Capture the cell that displays the provided text and extract its (X, Y) central coordinate. 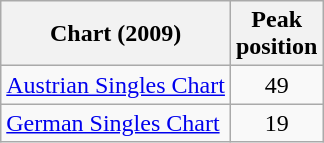
49 (276, 85)
Chart (2009) (116, 34)
19 (276, 123)
Austrian Singles Chart (116, 85)
Peak position (276, 34)
German Singles Chart (116, 123)
